For the text-containing cell, return its midpoint in [x, y] coordinate format. 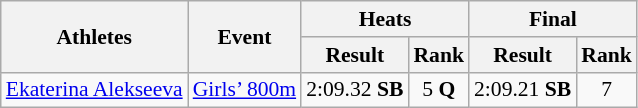
2:09.32 SB [354, 90]
Athletes [94, 36]
2:09.21 SB [522, 90]
Event [244, 36]
5 Q [438, 90]
7 [606, 90]
Heats [385, 19]
Final [553, 19]
Ekaterina Alekseeva [94, 90]
Girls’ 800m [244, 90]
